Capture the cell that displays the provided text and extract its [X, Y] central coordinate. 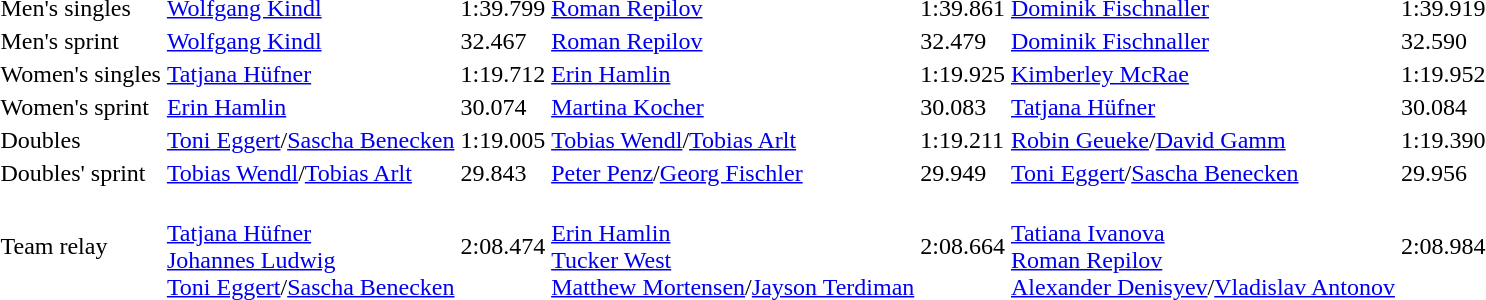
Wolfgang Kindl [310, 41]
Martina Kocher [733, 107]
1:19.211 [963, 140]
Peter Penz/Georg Fischler [733, 173]
Robin Geueke/David Gamm [1202, 140]
Kimberley McRae [1202, 74]
30.074 [503, 107]
32.479 [963, 41]
1:19.712 [503, 74]
30.083 [963, 107]
Dominik Fischnaller [1202, 41]
29.949 [963, 173]
29.843 [503, 173]
1:19.925 [963, 74]
32.467 [503, 41]
Roman Repilov [733, 41]
1:19.005 [503, 140]
